Find where the given text appears and provide that cell's center as (x, y) coordinate. 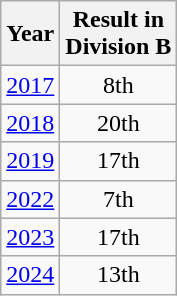
20th (118, 123)
2018 (30, 123)
2023 (30, 237)
Year (30, 34)
7th (118, 199)
Result inDivision B (118, 34)
2024 (30, 275)
8th (118, 85)
2022 (30, 199)
2019 (30, 161)
2017 (30, 85)
13th (118, 275)
